Extract the (x, y) coordinate from the center of the cell holding the provided text.  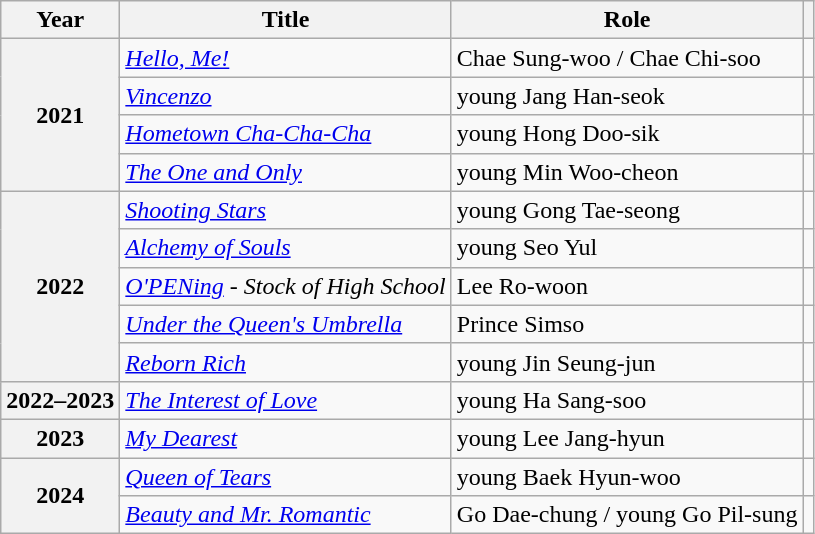
Prince Simso (627, 324)
young Jang Han-seok (627, 96)
Under the Queen's Umbrella (286, 324)
Hello, Me! (286, 58)
Beauty and Mr. Romantic (286, 515)
The Interest of Love (286, 400)
O'PENing - Stock of High School (286, 286)
2021 (60, 115)
young Hong Doo-sik (627, 134)
My Dearest (286, 438)
young Gong Tae-seong (627, 210)
2022–2023 (60, 400)
Year (60, 20)
Vincenzo (286, 96)
2023 (60, 438)
Title (286, 20)
Queen of Tears (286, 477)
2024 (60, 496)
Alchemy of Souls (286, 248)
young Lee Jang-hyun (627, 438)
The One and Only (286, 172)
Hometown Cha-Cha-Cha (286, 134)
Chae Sung-woo / Chae Chi-soo (627, 58)
2022 (60, 286)
Role (627, 20)
Go Dae-chung / young Go Pil-sung (627, 515)
Shooting Stars (286, 210)
young Seo Yul (627, 248)
young Ha Sang-soo (627, 400)
Lee Ro-woon (627, 286)
young Min Woo-cheon (627, 172)
young Jin Seung-jun (627, 362)
Reborn Rich (286, 362)
young Baek Hyun-woo (627, 477)
